Locate the cell with the specified text and output its [x, y] center coordinate. 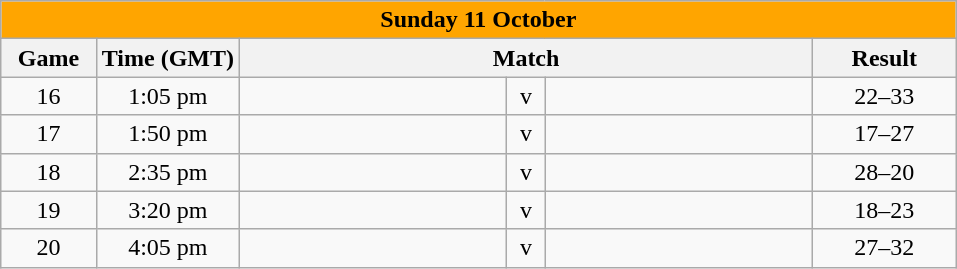
16 [49, 96]
Match [526, 58]
Game [49, 58]
28–20 [884, 172]
Time (GMT) [168, 58]
18–23 [884, 210]
27–32 [884, 248]
22–33 [884, 96]
Result [884, 58]
18 [49, 172]
3:20 pm [168, 210]
Sunday 11 October [478, 20]
4:05 pm [168, 248]
20 [49, 248]
19 [49, 210]
17–27 [884, 134]
2:35 pm [168, 172]
17 [49, 134]
1:05 pm [168, 96]
1:50 pm [168, 134]
